Extract the (x, y) coordinate from the center of the cell holding the provided text.  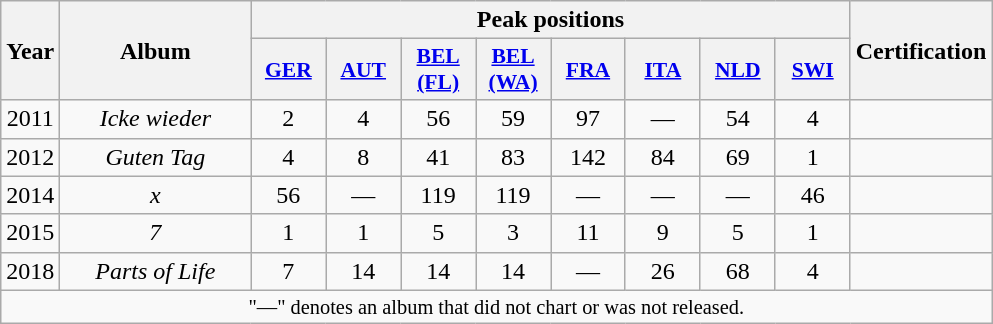
2015 (30, 233)
x (156, 195)
BEL(FL) (438, 70)
2 (288, 119)
2018 (30, 271)
8 (364, 157)
NLD (738, 70)
Certification (921, 50)
Guten Tag (156, 157)
59 (514, 119)
142 (588, 157)
97 (588, 119)
"—" denotes an album that did not chart or was not released. (496, 307)
FRA (588, 70)
54 (738, 119)
Album (156, 50)
26 (662, 271)
Parts of Life (156, 271)
68 (738, 271)
Icke wieder (156, 119)
83 (514, 157)
69 (738, 157)
2012 (30, 157)
Year (30, 50)
46 (812, 195)
9 (662, 233)
41 (438, 157)
2014 (30, 195)
BEL(WA) (514, 70)
SWI (812, 70)
3 (514, 233)
Peak positions (550, 20)
11 (588, 233)
GER (288, 70)
AUT (364, 70)
84 (662, 157)
ITA (662, 70)
2011 (30, 119)
